Return the (x, y) coordinate for the center point of the cell that contains the specified text.  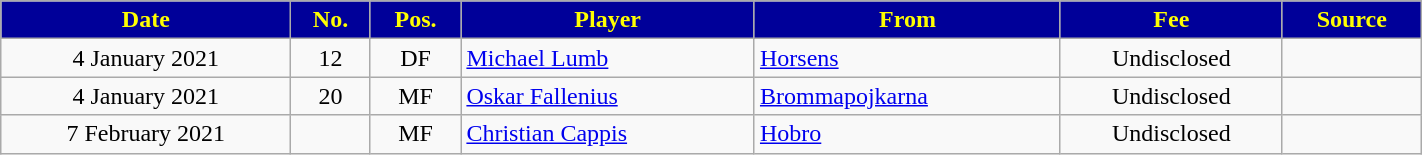
Michael Lumb (608, 58)
7 February 2021 (146, 134)
20 (330, 96)
Date (146, 20)
From (907, 20)
Pos. (416, 20)
Hobro (907, 134)
DF (416, 58)
Player (608, 20)
Horsens (907, 58)
12 (330, 58)
Brommapojkarna (907, 96)
No. (330, 20)
Christian Cappis (608, 134)
Oskar Fallenius (608, 96)
Fee (1171, 20)
Source (1352, 20)
